Scan for the cell matching the given text and deliver its (X, Y) coordinate at center. 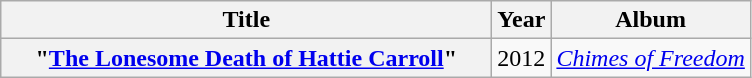
Title (246, 20)
Year (522, 20)
Chimes of Freedom (650, 58)
Album (650, 20)
2012 (522, 58)
"The Lonesome Death of Hattie Carroll" (246, 58)
